Scan for the cell matching the given text and deliver its [X, Y] coordinate at center. 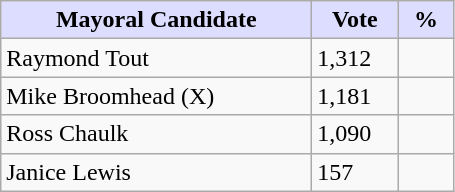
Mayoral Candidate [156, 20]
1,312 [355, 58]
1,090 [355, 134]
1,181 [355, 96]
Raymond Tout [156, 58]
% [426, 20]
Mike Broomhead (X) [156, 96]
Janice Lewis [156, 172]
Ross Chaulk [156, 134]
Vote [355, 20]
157 [355, 172]
